Detect which cell encompasses the target text, then output its [X, Y] center coordinate. 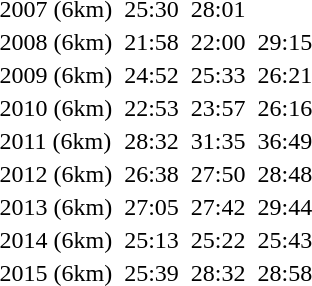
27:50 [218, 174]
26:38 [152, 174]
27:05 [152, 207]
22:00 [218, 42]
27:42 [218, 207]
22:53 [152, 108]
31:35 [218, 141]
25:33 [218, 75]
28:32 [152, 141]
23:57 [218, 108]
25:22 [218, 240]
25:13 [152, 240]
24:52 [152, 75]
21:58 [152, 42]
